From the cell containing the given text, extract its center point as [X, Y] coordinate. 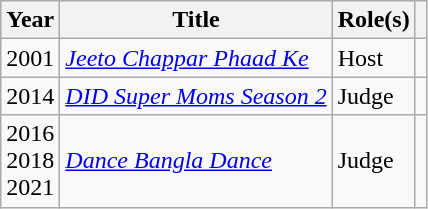
2014 [30, 96]
Jeeto Chappar Phaad Ke [196, 58]
DID Super Moms Season 2 [196, 96]
Role(s) [374, 20]
Dance Bangla Dance [196, 161]
20162018 2021 [30, 161]
Year [30, 20]
Title [196, 20]
2001 [30, 58]
Host [374, 58]
